From the cell containing the given text, extract its center point as [X, Y] coordinate. 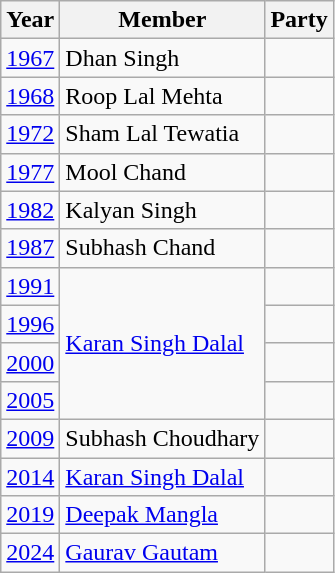
2009 [30, 438]
Gaurav Gautam [162, 553]
2005 [30, 400]
Mool Chand [162, 172]
2024 [30, 553]
2000 [30, 362]
2019 [30, 515]
1977 [30, 172]
1968 [30, 96]
1991 [30, 286]
1987 [30, 248]
Roop Lal Mehta [162, 96]
Kalyan Singh [162, 210]
2014 [30, 477]
1996 [30, 324]
1982 [30, 210]
Party [299, 20]
1967 [30, 58]
1972 [30, 134]
Subhash Choudhary [162, 438]
Deepak Mangla [162, 515]
Subhash Chand [162, 248]
Sham Lal Tewatia [162, 134]
Member [162, 20]
Year [30, 20]
Dhan Singh [162, 58]
